Return the (X, Y) coordinate for the center point of the cell that contains the specified text.  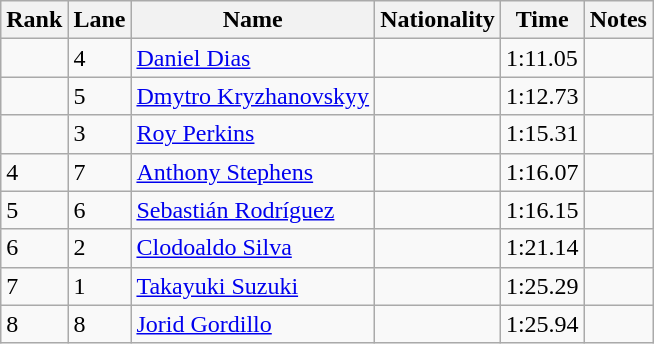
1:16.15 (542, 210)
Dmytro Kryzhanovskyy (253, 96)
1:16.07 (542, 172)
1:25.29 (542, 286)
Daniel Dias (253, 58)
Sebastián Rodríguez (253, 210)
1:21.14 (542, 248)
Time (542, 20)
Anthony Stephens (253, 172)
Rank (34, 20)
Takayuki Suzuki (253, 286)
Clodoaldo Silva (253, 248)
3 (100, 134)
1:12.73 (542, 96)
Notes (618, 20)
Nationality (438, 20)
Roy Perkins (253, 134)
Name (253, 20)
1 (100, 286)
1:15.31 (542, 134)
2 (100, 248)
Lane (100, 20)
Jorid Gordillo (253, 324)
1:25.94 (542, 324)
1:11.05 (542, 58)
